Search for the cell housing the specified text and yield its (X, Y) center coordinate. 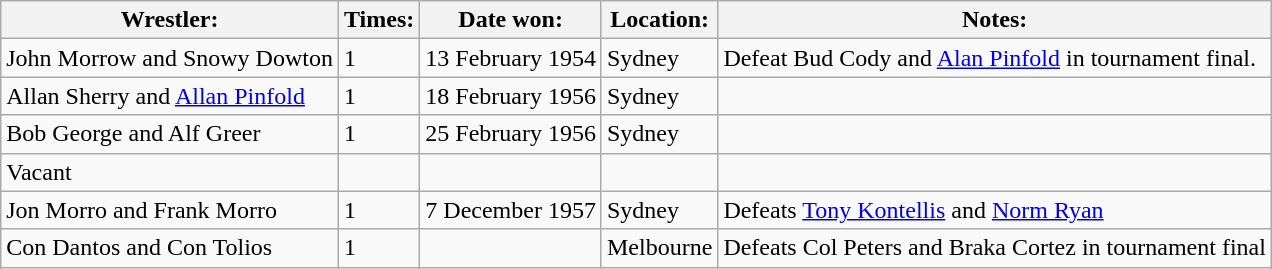
Defeat Bud Cody and Alan Pinfold in tournament final. (995, 58)
Notes: (995, 20)
Times: (378, 20)
7 December 1957 (511, 210)
Vacant (170, 172)
13 February 1954 (511, 58)
Defeats Tony Kontellis and Norm Ryan (995, 210)
Jon Morro and Frank Morro (170, 210)
Melbourne (659, 248)
Wrestler: (170, 20)
Con Dantos and Con Tolios (170, 248)
Defeats Col Peters and Braka Cortez in tournament final (995, 248)
Bob George and Alf Greer (170, 134)
18 February 1956 (511, 96)
25 February 1956 (511, 134)
Allan Sherry and Allan Pinfold (170, 96)
Date won: (511, 20)
John Morrow and Snowy Dowton (170, 58)
Location: (659, 20)
